Locate the cell with the specified text and output its (X, Y) center coordinate. 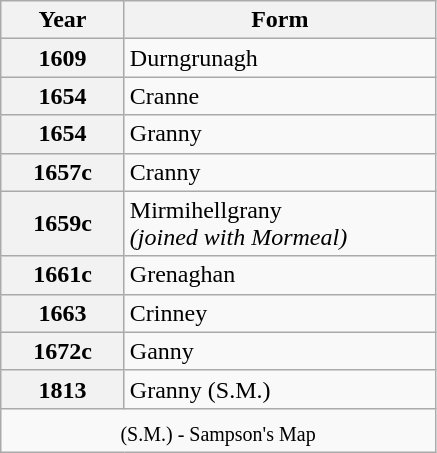
(S.M.) - Sampson's Map (218, 430)
Cranny (280, 172)
1661c (63, 275)
1659c (63, 224)
Year (63, 20)
Crinney (280, 313)
1657c (63, 172)
Granny (280, 134)
1609 (63, 58)
Durngrunagh (280, 58)
Mirmihellgrany(joined with Mormeal) (280, 224)
Grenaghan (280, 275)
Cranne (280, 96)
Ganny (280, 351)
1813 (63, 389)
Granny (S.M.) (280, 389)
1672c (63, 351)
Form (280, 20)
1663 (63, 313)
